Locate the cell with the specified text and output its (X, Y) center coordinate. 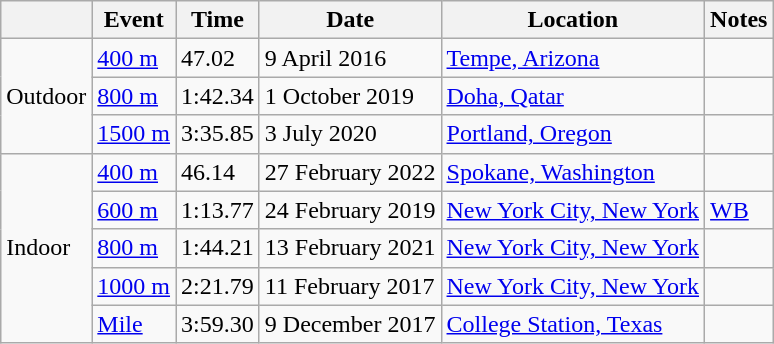
Event (134, 20)
1:13.77 (218, 210)
1000 m (134, 286)
College Station, Texas (573, 324)
Tempe, Arizona (573, 58)
1 October 2019 (350, 96)
600 m (134, 210)
Location (573, 20)
Indoor (46, 248)
27 February 2022 (350, 172)
3 July 2020 (350, 134)
1500 m (134, 134)
13 February 2021 (350, 248)
3:59.30 (218, 324)
Portland, Oregon (573, 134)
9 December 2017 (350, 324)
9 April 2016 (350, 58)
Time (218, 20)
Spokane, Washington (573, 172)
46.14 (218, 172)
Mile (134, 324)
Notes (739, 20)
1:42.34 (218, 96)
2:21.79 (218, 286)
47.02 (218, 58)
24 February 2019 (350, 210)
1:44.21 (218, 248)
Date (350, 20)
Outdoor (46, 96)
Doha, Qatar (573, 96)
11 February 2017 (350, 286)
3:35.85 (218, 134)
WB (739, 210)
